Scan for the cell matching the given text and deliver its (X, Y) coordinate at center. 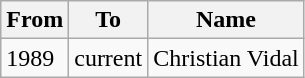
current (108, 58)
From (35, 20)
Name (226, 20)
To (108, 20)
1989 (35, 58)
Christian Vidal (226, 58)
